For the text-containing cell, return its midpoint in [X, Y] coordinate format. 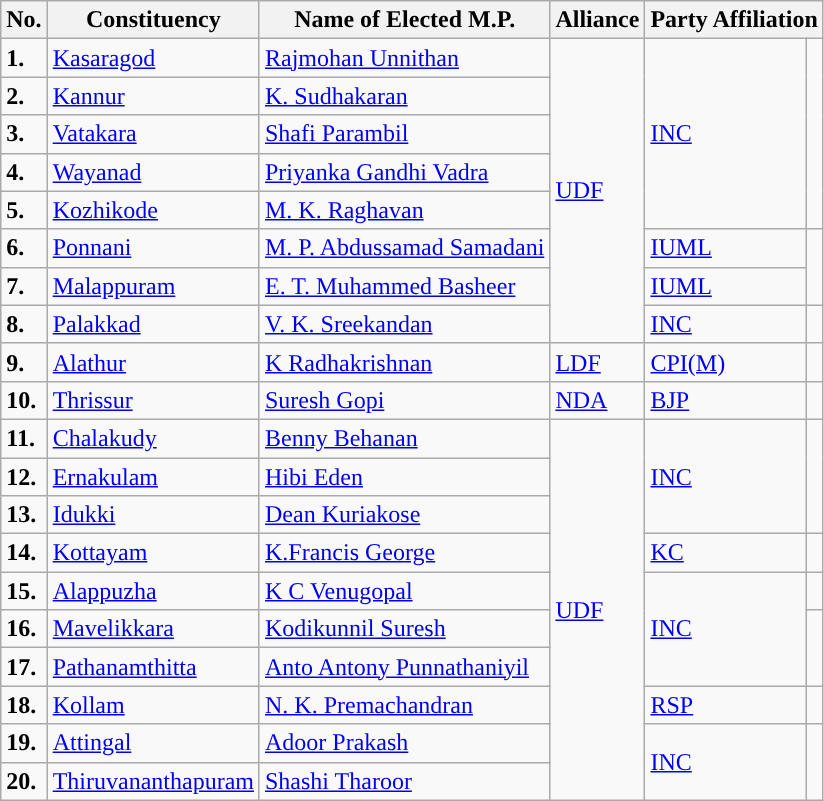
Attingal [153, 743]
10. [24, 400]
Kasaragod [153, 58]
12. [24, 477]
Alliance [598, 20]
Kozhikode [153, 210]
Idukki [153, 515]
M. P. Abdussamad Samadani [404, 248]
N. K. Premachandran [404, 705]
Anto Antony Punnathaniyil [404, 667]
Alappuzha [153, 591]
Kollam [153, 705]
Shashi Tharoor [404, 781]
Chalakudy [153, 438]
Wayanad [153, 172]
14. [24, 553]
Vatakara [153, 134]
K.Francis George [404, 553]
6. [24, 248]
BJP [726, 400]
No. [24, 20]
CPI(M) [726, 362]
Hibi Eden [404, 477]
NDA [598, 400]
Priyanka Gandhi Vadra [404, 172]
Kodikunnil Suresh [404, 629]
Rajmohan Unnithan [404, 58]
Thiruvananthapuram [153, 781]
20. [24, 781]
13. [24, 515]
Pathanamthitta [153, 667]
8. [24, 324]
Adoor Prakash [404, 743]
18. [24, 705]
7. [24, 286]
K. Sudhakaran [404, 96]
Kannur [153, 96]
1. [24, 58]
17. [24, 667]
19. [24, 743]
Thrissur [153, 400]
Constituency [153, 20]
4. [24, 172]
11. [24, 438]
KC [726, 553]
15. [24, 591]
K Radhakrishnan [404, 362]
Alathur [153, 362]
16. [24, 629]
Dean Kuriakose [404, 515]
Shafi Parambil [404, 134]
Suresh Gopi [404, 400]
Ponnani [153, 248]
K C Venugopal [404, 591]
M. K. Raghavan [404, 210]
Party Affiliation [734, 20]
Malappuram [153, 286]
9. [24, 362]
2. [24, 96]
Kottayam [153, 553]
Name of Elected M.P. [404, 20]
V. K. Sreekandan [404, 324]
E. T. Muhammed Basheer [404, 286]
LDF [598, 362]
Ernakulam [153, 477]
Benny Behanan [404, 438]
Mavelikkara [153, 629]
RSP [726, 705]
5. [24, 210]
Palakkad [153, 324]
3. [24, 134]
